Return [x, y] of the center of cell containing provided text 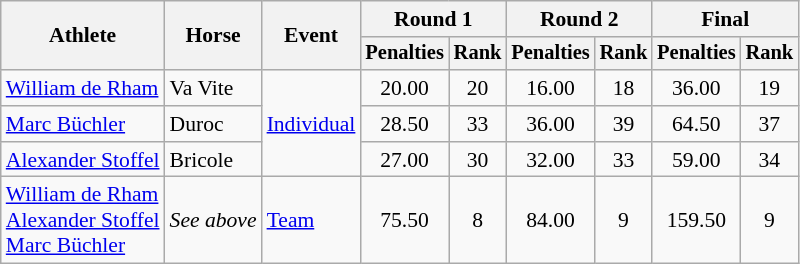
27.00 [404, 160]
59.00 [696, 160]
Individual [312, 124]
30 [478, 160]
Alexander Stoffel [83, 160]
39 [624, 124]
Round 1 [433, 19]
Horse [214, 36]
75.50 [404, 220]
William de RhamAlexander StoffelMarc Büchler [83, 220]
64.50 [696, 124]
Final [725, 19]
32.00 [550, 160]
Va Vite [214, 88]
Team [312, 220]
Bricole [214, 160]
16.00 [550, 88]
8 [478, 220]
28.50 [404, 124]
20 [478, 88]
Marc Büchler [83, 124]
William de Rham [83, 88]
34 [770, 160]
See above [214, 220]
84.00 [550, 220]
18 [624, 88]
159.50 [696, 220]
Duroc [214, 124]
37 [770, 124]
Athlete [83, 36]
Event [312, 36]
20.00 [404, 88]
19 [770, 88]
Round 2 [579, 19]
